Pinpoint the cell where the given text exists, returning its (x, y) midpoint coordinate. 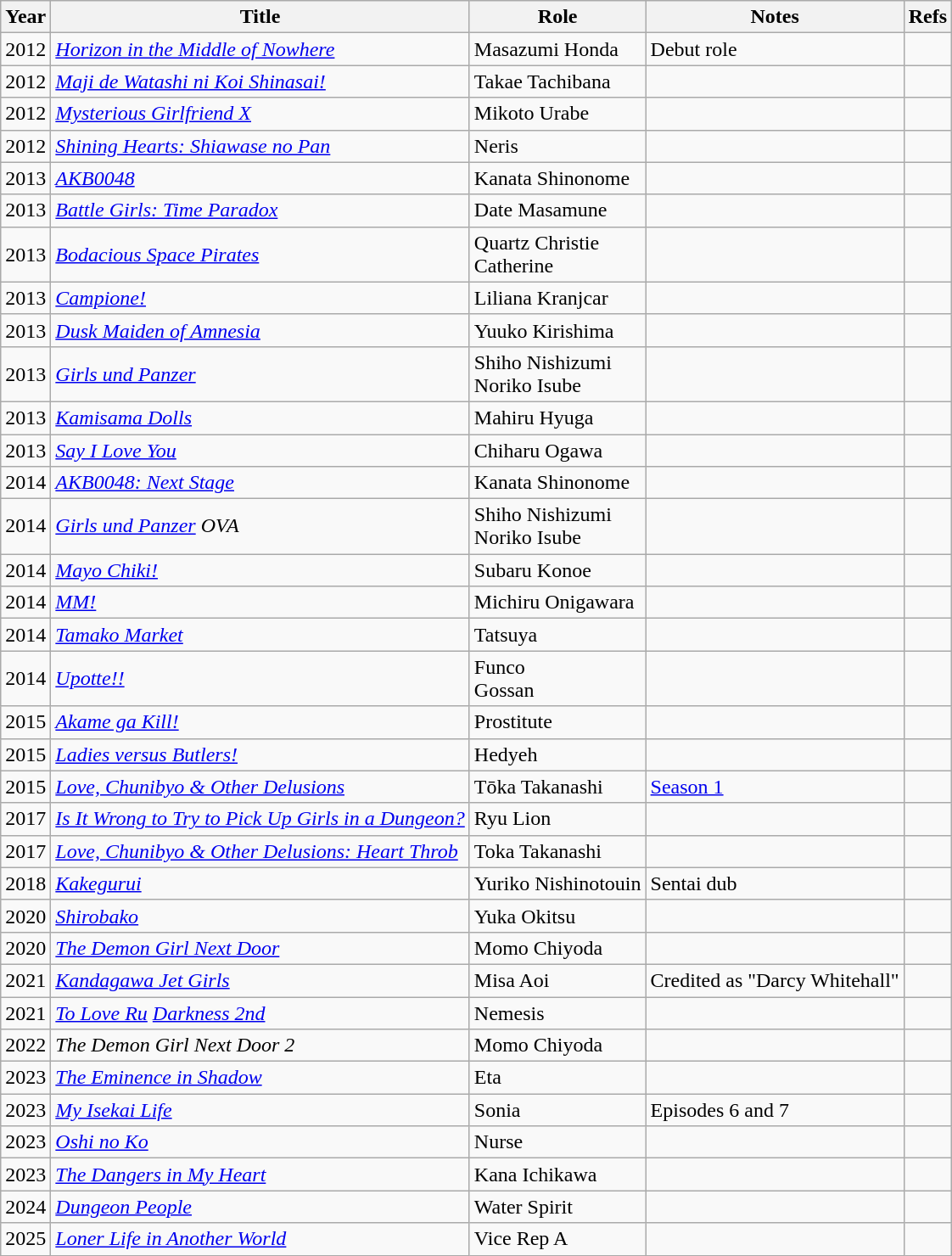
Tamako Market (260, 635)
MM! (260, 603)
Neris (557, 146)
Nemesis (557, 1012)
Shirobako (260, 916)
Subaru Konoe (557, 570)
Battle Girls: Time Paradox (260, 210)
Prostitute (557, 722)
Date Masamune (557, 210)
Sonia (557, 1110)
Shining Hearts: Shiawase no Pan (260, 146)
Loner Life in Another World (260, 1239)
Oshi no Ko (260, 1142)
Ladies versus Butlers! (260, 754)
AKB0048 (260, 178)
The Demon Girl Next Door 2 (260, 1046)
Debut role (775, 49)
Yuriko Nishinotouin (557, 883)
Masazumi Honda (557, 49)
Ryu Lion (557, 819)
Girls und Panzer OVA (260, 526)
Refs (927, 17)
Michiru Onigawara (557, 603)
Mikoto Urabe (557, 114)
Dungeon People (260, 1207)
Yuka Okitsu (557, 916)
The Demon Girl Next Door (260, 948)
Eta (557, 1078)
Credited as "Darcy Whitehall" (775, 980)
Toka Takanashi (557, 851)
Misa Aoi (557, 980)
2022 (25, 1046)
Love, Chunibyo & Other Delusions: Heart Throb (260, 851)
Chiharu Ogawa (557, 451)
Hedyeh (557, 754)
2018 (25, 883)
Water Spirit (557, 1207)
Role (557, 17)
Maji de Watashi ni Koi Shinasai! (260, 81)
2024 (25, 1207)
Kandagawa Jet Girls (260, 980)
Liliana Kranjcar (557, 298)
Season 1 (775, 787)
Horizon in the Middle of Nowhere (260, 49)
Mayo Chiki! (260, 570)
Is It Wrong to Try to Pick Up Girls in a Dungeon? (260, 819)
Sentai dub (775, 883)
2025 (25, 1239)
Say I Love You (260, 451)
Year (25, 17)
Kana Ichikawa (557, 1175)
Vice Rep A (557, 1239)
The Eminence in Shadow (260, 1078)
Love, Chunibyo & Other Delusions (260, 787)
Quartz ChristieCatherine (557, 255)
Campione! (260, 298)
Nurse (557, 1142)
Notes (775, 17)
Kamisama Dolls (260, 418)
AKB0048: Next Stage (260, 483)
Yuuko Kirishima (557, 330)
Dusk Maiden of Amnesia (260, 330)
Akame ga Kill! (260, 722)
Tatsuya (557, 635)
Takae Tachibana (557, 81)
Title (260, 17)
To Love Ru Darkness 2nd (260, 1012)
Tōka Takanashi (557, 787)
Episodes 6 and 7 (775, 1110)
The Dangers in My Heart (260, 1175)
Kakegurui (260, 883)
FuncoGossan (557, 679)
Girls und Panzer (260, 373)
Upotte!! (260, 679)
Bodacious Space Pirates (260, 255)
My Isekai Life (260, 1110)
Mahiru Hyuga (557, 418)
Mysterious Girlfriend X (260, 114)
